Pinpoint the cell where the given text exists, returning its (X, Y) midpoint coordinate. 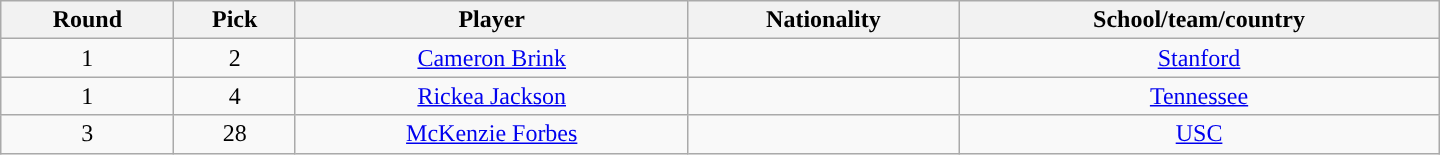
Rickea Jackson (492, 96)
Player (492, 20)
Tennessee (1199, 96)
28 (234, 134)
Nationality (824, 20)
Cameron Brink (492, 58)
McKenzie Forbes (492, 134)
4 (234, 96)
USC (1199, 134)
Stanford (1199, 58)
2 (234, 58)
School/team/country (1199, 20)
Pick (234, 20)
Round (88, 20)
3 (88, 134)
